Search for the cell housing the specified text and yield its [X, Y] center coordinate. 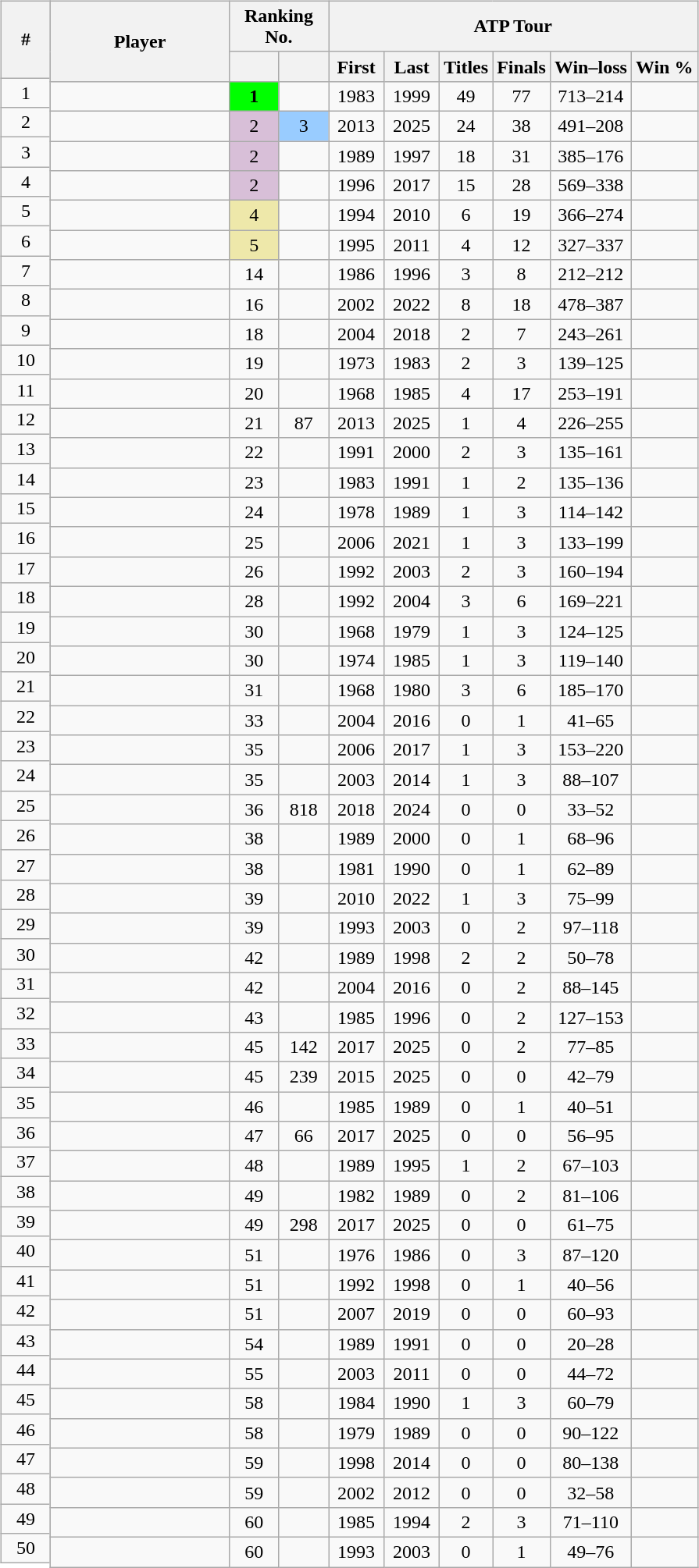
34 [26, 1073]
Win–loss [590, 66]
40–56 [590, 1285]
2012 [412, 1492]
Finals [522, 66]
713–214 [590, 96]
135–136 [590, 482]
97–118 [590, 928]
81–106 [590, 1196]
491–208 [590, 126]
366–274 [590, 215]
1974 [356, 661]
119–140 [590, 661]
2024 [412, 809]
44 [26, 1370]
9 [26, 330]
298 [304, 1225]
2019 [412, 1314]
88–145 [590, 987]
80–138 [590, 1463]
1981 [356, 869]
2021 [412, 542]
54 [254, 1344]
142 [304, 1047]
818 [304, 809]
239 [304, 1076]
87–120 [590, 1255]
10 [26, 360]
139–125 [590, 364]
13 [26, 449]
87 [304, 423]
133–199 [590, 542]
185–170 [590, 691]
ATP Tour [512, 27]
67–103 [590, 1166]
1997 [412, 155]
1980 [412, 691]
1999 [412, 96]
33–52 [590, 809]
478–387 [590, 304]
569–338 [590, 186]
Win % [664, 66]
Player [141, 41]
77–85 [590, 1047]
Titles [466, 66]
1978 [356, 512]
127–153 [590, 1017]
68–96 [590, 839]
71–110 [590, 1522]
60–93 [590, 1314]
160–194 [590, 571]
124–125 [590, 631]
56–95 [590, 1136]
40–51 [590, 1106]
243–261 [590, 334]
327–337 [590, 245]
29 [26, 924]
169–221 [590, 601]
114–142 [590, 512]
49–76 [590, 1552]
60–79 [590, 1403]
2015 [356, 1076]
61–75 [590, 1225]
66 [304, 1136]
135–161 [590, 453]
32–58 [590, 1492]
90–122 [590, 1433]
385–176 [590, 155]
44–72 [590, 1374]
Last [412, 66]
First [356, 66]
2007 [356, 1314]
32 [26, 1014]
20–28 [590, 1344]
Ranking No. [278, 27]
1984 [356, 1403]
62–89 [590, 869]
88–107 [590, 780]
1976 [356, 1255]
40 [26, 1251]
42–79 [590, 1076]
41 [26, 1281]
41–65 [590, 720]
# [26, 39]
1973 [356, 364]
212–212 [590, 275]
1982 [356, 1196]
50 [26, 1548]
37 [26, 1162]
77 [522, 96]
50–78 [590, 958]
153–220 [590, 750]
27 [26, 865]
226–255 [590, 423]
55 [254, 1374]
253–191 [590, 393]
75–99 [590, 898]
11 [26, 389]
